Find where the given text appears and provide that cell's center as [X, Y] coordinate. 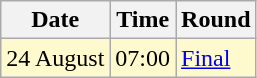
Final [216, 58]
24 August [56, 58]
07:00 [143, 58]
Date [56, 20]
Time [143, 20]
Round [216, 20]
